Return (X, Y) of the center of cell containing provided text 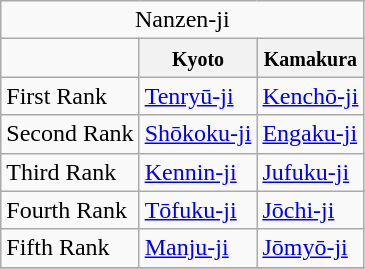
Kennin-ji (198, 172)
Second Rank (70, 134)
Fourth Rank (70, 210)
Kyoto (198, 58)
Kenchō-ji (310, 96)
Tenryū-ji (198, 96)
Engaku-ji (310, 134)
Jufuku-ji (310, 172)
Jōmyō-ji (310, 248)
Fifth Rank (70, 248)
Third Rank (70, 172)
First Rank (70, 96)
Jōchi-ji (310, 210)
Nanzen-ji (182, 20)
Tōfuku-ji (198, 210)
Shōkoku-ji (198, 134)
Manju-ji (198, 248)
Kamakura (310, 58)
